Identify which cell holds the provided text, then report its [X, Y] central coordinate. 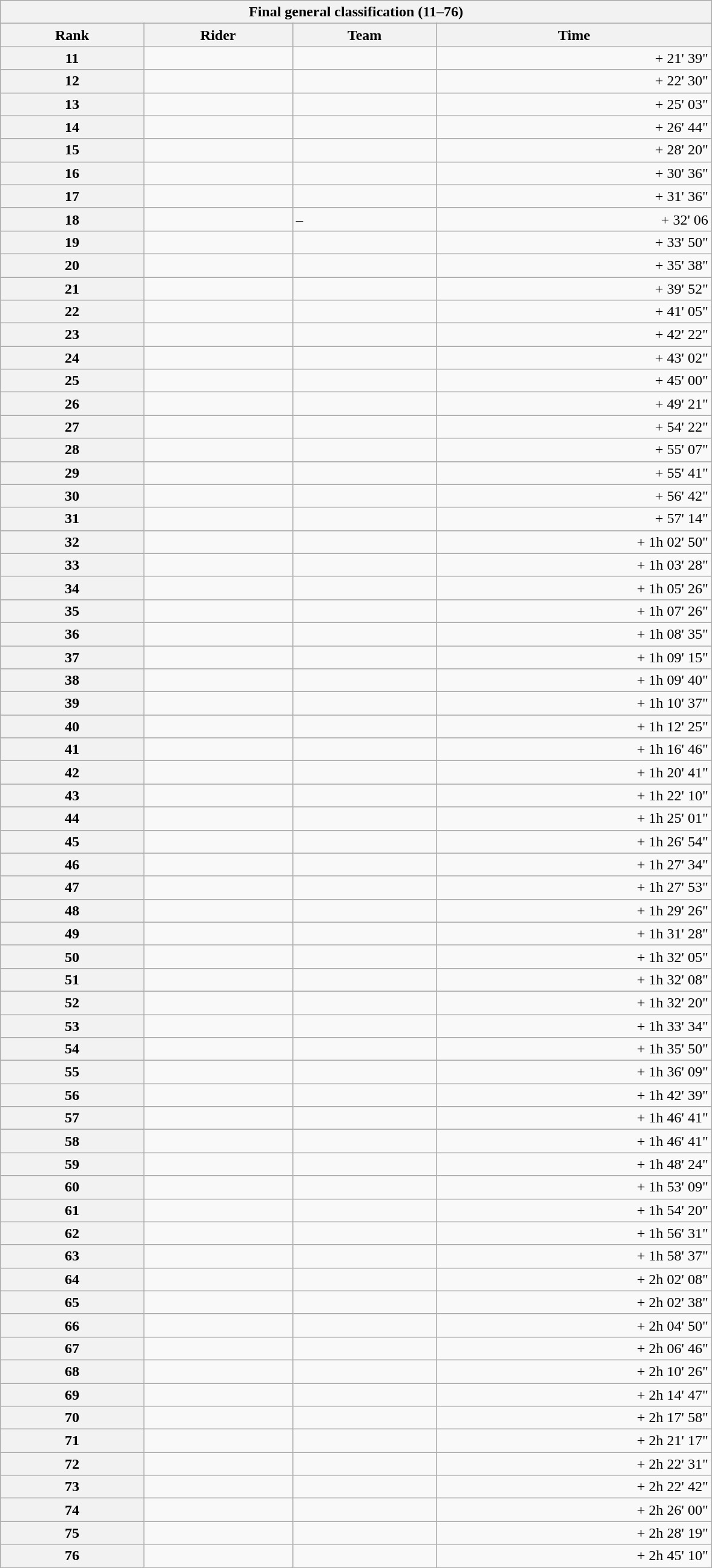
+ 26' 44" [574, 127]
66 [73, 1325]
+ 1h 02' 50" [574, 542]
+ 1h 53' 09" [574, 1187]
Final general classification (11–76) [356, 12]
+ 1h 36' 09" [574, 1072]
+ 39' 52" [574, 289]
+ 1h 22' 10" [574, 796]
+ 49' 21" [574, 404]
31 [73, 519]
45 [73, 842]
36 [73, 634]
+ 2h 22' 31" [574, 1464]
40 [73, 726]
23 [73, 335]
+ 1h 16' 46" [574, 749]
+ 2h 21' 17" [574, 1441]
+ 21' 39" [574, 58]
71 [73, 1441]
65 [73, 1302]
+ 55' 41" [574, 473]
Team [364, 35]
16 [73, 173]
+ 32' 06 [574, 219]
+ 1h 25' 01" [574, 819]
+ 1h 20' 41" [574, 772]
57 [73, 1118]
+ 35' 38" [574, 265]
26 [73, 404]
+ 33' 50" [574, 242]
18 [73, 219]
+ 55' 07" [574, 450]
+ 1h 08' 35" [574, 634]
50 [73, 957]
12 [73, 81]
+ 1h 05' 26" [574, 588]
56 [73, 1095]
70 [73, 1418]
73 [73, 1487]
+ 1h 29' 26" [574, 911]
41 [73, 749]
15 [73, 150]
60 [73, 1187]
63 [73, 1256]
+ 2h 28' 19" [574, 1533]
58 [73, 1141]
76 [73, 1556]
49 [73, 934]
+ 42' 22" [574, 335]
– [364, 219]
+ 1h 42' 39" [574, 1095]
61 [73, 1210]
+ 2h 06' 46" [574, 1348]
+ 1h 27' 34" [574, 865]
+ 1h 32' 08" [574, 980]
+ 2h 22' 42" [574, 1487]
+ 1h 09' 40" [574, 680]
39 [73, 703]
38 [73, 680]
+ 2h 04' 50" [574, 1325]
+ 1h 32' 05" [574, 957]
59 [73, 1164]
28 [73, 450]
+ 1h 33' 34" [574, 1026]
+ 2h 26' 00" [574, 1510]
21 [73, 289]
+ 43' 02" [574, 358]
33 [73, 565]
74 [73, 1510]
30 [73, 496]
+ 1h 07' 26" [574, 611]
25 [73, 381]
62 [73, 1233]
24 [73, 358]
+ 1h 26' 54" [574, 842]
46 [73, 865]
+ 25' 03" [574, 104]
20 [73, 265]
19 [73, 242]
48 [73, 911]
+ 56' 42" [574, 496]
+ 22' 30" [574, 81]
68 [73, 1371]
+ 2h 10' 26" [574, 1371]
37 [73, 657]
11 [73, 58]
64 [73, 1279]
29 [73, 473]
+ 31' 36" [574, 196]
17 [73, 196]
69 [73, 1394]
13 [73, 104]
Rider [218, 35]
+ 57' 14" [574, 519]
Time [574, 35]
+ 2h 17' 58" [574, 1418]
+ 1h 03' 28" [574, 565]
+ 2h 02' 08" [574, 1279]
32 [73, 542]
+ 1h 58' 37" [574, 1256]
+ 1h 10' 37" [574, 703]
47 [73, 888]
14 [73, 127]
+ 1h 32' 20" [574, 1003]
+ 41' 05" [574, 312]
43 [73, 796]
52 [73, 1003]
53 [73, 1026]
27 [73, 427]
51 [73, 980]
35 [73, 611]
+ 30' 36" [574, 173]
+ 2h 45' 10" [574, 1556]
54 [73, 1049]
+ 28' 20" [574, 150]
+ 1h 31' 28" [574, 934]
34 [73, 588]
+ 45' 00" [574, 381]
+ 1h 56' 31" [574, 1233]
Rank [73, 35]
+ 1h 35' 50" [574, 1049]
75 [73, 1533]
+ 1h 54' 20" [574, 1210]
+ 2h 02' 38" [574, 1302]
+ 1h 27' 53" [574, 888]
72 [73, 1464]
+ 1h 09' 15" [574, 657]
42 [73, 772]
22 [73, 312]
67 [73, 1348]
+ 54' 22" [574, 427]
+ 2h 14' 47" [574, 1394]
55 [73, 1072]
+ 1h 12' 25" [574, 726]
44 [73, 819]
+ 1h 48' 24" [574, 1164]
